Find where the given text appears and provide that cell's center as [x, y] coordinate. 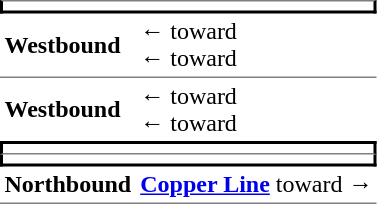
Northbound [68, 185]
Copper Line toward → [256, 185]
